From the cell containing the given text, extract its center point as (X, Y) coordinate. 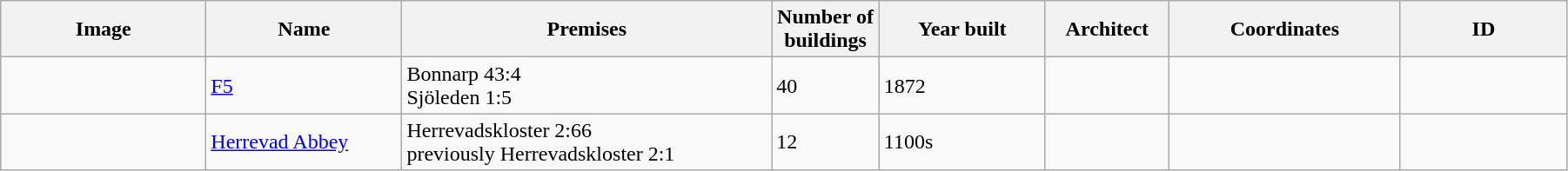
Name (305, 30)
Premises (586, 30)
F5 (305, 85)
12 (826, 142)
Herrevad Abbey (305, 142)
40 (826, 85)
Year built (962, 30)
Number ofbuildings (826, 30)
Image (104, 30)
1100s (962, 142)
1872 (962, 85)
Bonnarp 43:4Sjöleden 1:5 (586, 85)
Herrevadskloster 2:66previously Herrevadskloster 2:1 (586, 142)
ID (1483, 30)
Coordinates (1284, 30)
Architect (1107, 30)
